Detect which cell encompasses the target text, then output its (x, y) center coordinate. 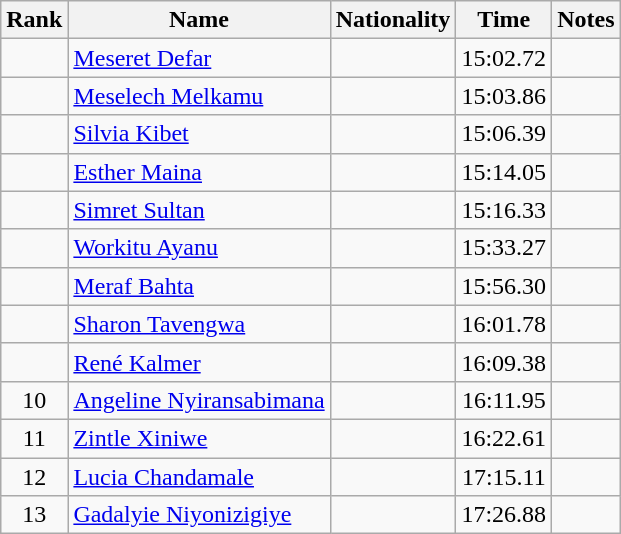
10 (34, 400)
15:33.27 (504, 248)
Lucia Chandamale (199, 477)
15:02.72 (504, 58)
Silvia Kibet (199, 134)
Nationality (393, 20)
Esther Maina (199, 172)
16:01.78 (504, 324)
Workitu Ayanu (199, 248)
16:22.61 (504, 438)
Meraf Bahta (199, 286)
15:03.86 (504, 96)
15:06.39 (504, 134)
René Kalmer (199, 362)
16:11.95 (504, 400)
15:16.33 (504, 210)
17:15.11 (504, 477)
15:56.30 (504, 286)
Notes (586, 20)
Gadalyie Niyonizigiye (199, 515)
Angeline Nyiransabimana (199, 400)
Rank (34, 20)
Name (199, 20)
Meseret Defar (199, 58)
16:09.38 (504, 362)
15:14.05 (504, 172)
Simret Sultan (199, 210)
Meselech Melkamu (199, 96)
12 (34, 477)
11 (34, 438)
Time (504, 20)
Zintle Xiniwe (199, 438)
Sharon Tavengwa (199, 324)
13 (34, 515)
17:26.88 (504, 515)
